Extract the (x, y) coordinate from the center of the cell holding the provided text.  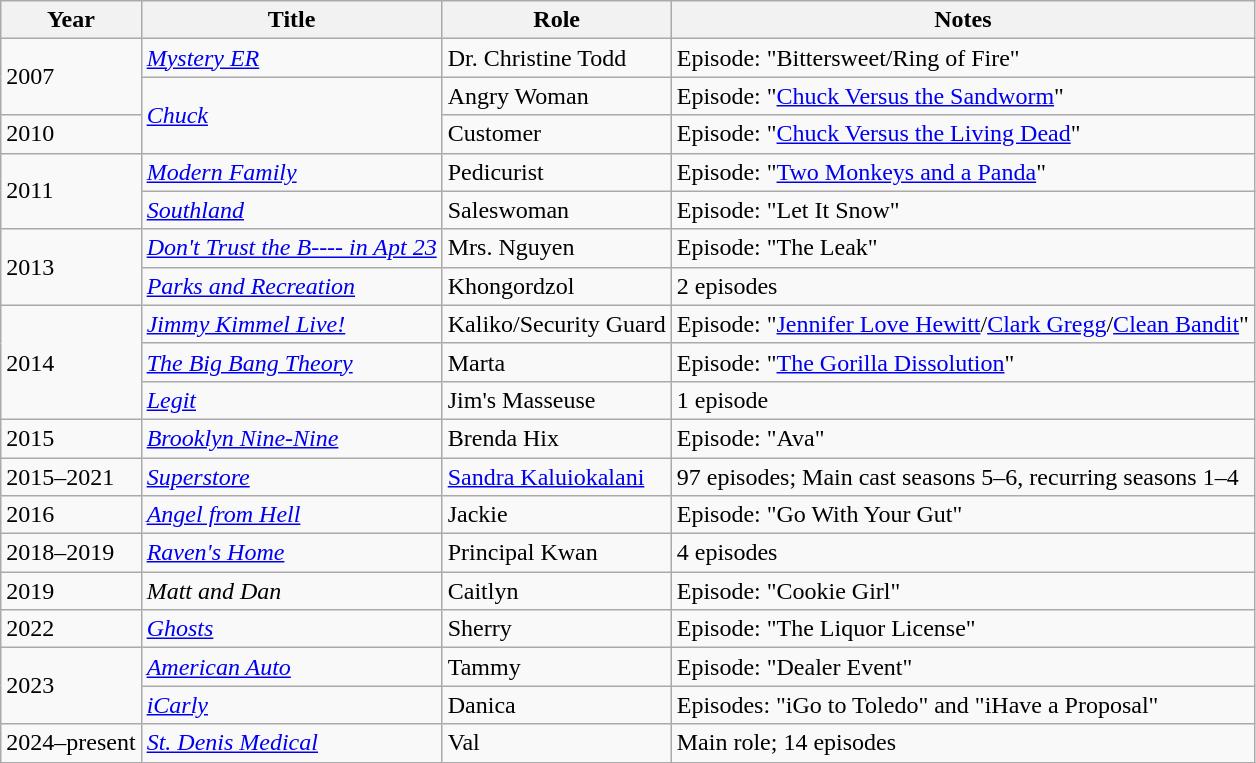
Episode: "Jennifer Love Hewitt/Clark Gregg/Clean Bandit" (962, 324)
2019 (71, 591)
iCarly (292, 705)
2011 (71, 191)
Episodes: "iGo to Toledo" and "iHave a Proposal" (962, 705)
Jackie (556, 515)
2023 (71, 686)
St. Denis Medical (292, 743)
Episode: "The Liquor License" (962, 629)
Sherry (556, 629)
2016 (71, 515)
2015–2021 (71, 477)
2010 (71, 134)
2024–present (71, 743)
American Auto (292, 667)
Episode: "Cookie Girl" (962, 591)
Mrs. Nguyen (556, 248)
Caitlyn (556, 591)
Legit (292, 400)
2022 (71, 629)
2013 (71, 267)
Episode: "Chuck Versus the Sandworm" (962, 96)
Episode: "Two Monkeys and a Panda" (962, 172)
Raven's Home (292, 553)
Customer (556, 134)
Ghosts (292, 629)
Marta (556, 362)
Parks and Recreation (292, 286)
Don't Trust the B---- in Apt 23 (292, 248)
Episode: "Go With Your Gut" (962, 515)
Chuck (292, 115)
Jim's Masseuse (556, 400)
Angel from Hell (292, 515)
Danica (556, 705)
Pedicurist (556, 172)
1 episode (962, 400)
2007 (71, 77)
Year (71, 20)
Jimmy Kimmel Live! (292, 324)
Role (556, 20)
Matt and Dan (292, 591)
2015 (71, 438)
Brooklyn Nine-Nine (292, 438)
Notes (962, 20)
Tammy (556, 667)
Principal Kwan (556, 553)
2 episodes (962, 286)
Kaliko/Security Guard (556, 324)
Episode: "Dealer Event" (962, 667)
Episode: "Ava" (962, 438)
The Big Bang Theory (292, 362)
2014 (71, 362)
Episode: "Let It Snow" (962, 210)
Episode: "The Leak" (962, 248)
Angry Woman (556, 96)
Episode: "Chuck Versus the Living Dead" (962, 134)
Episode: "Bittersweet/Ring of Fire" (962, 58)
Southland (292, 210)
Episode: "The Gorilla Dissolution" (962, 362)
Main role; 14 episodes (962, 743)
Dr. Christine Todd (556, 58)
Title (292, 20)
4 episodes (962, 553)
Superstore (292, 477)
Saleswoman (556, 210)
Khongordzol (556, 286)
Mystery ER (292, 58)
Brenda Hix (556, 438)
97 episodes; Main cast seasons 5–6, recurring seasons 1–4 (962, 477)
Modern Family (292, 172)
2018–2019 (71, 553)
Sandra Kaluiokalani (556, 477)
Val (556, 743)
